Output the (X, Y) coordinate of the center of the cell containing the given text.  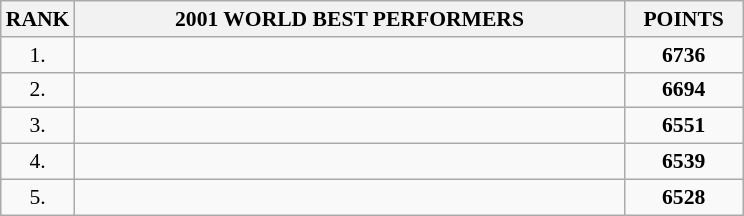
2. (38, 90)
5. (38, 197)
1. (38, 55)
RANK (38, 19)
POINTS (684, 19)
6736 (684, 55)
2001 WORLD BEST PERFORMERS (349, 19)
3. (38, 126)
6694 (684, 90)
6551 (684, 126)
6528 (684, 197)
6539 (684, 162)
4. (38, 162)
